Find where the given text appears and provide that cell's center as (X, Y) coordinate. 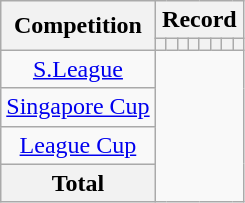
S.League (78, 69)
Competition (78, 26)
Record (199, 20)
Total (78, 183)
Singapore Cup (78, 107)
League Cup (78, 145)
